From the cell containing the given text, extract its center point as [x, y] coordinate. 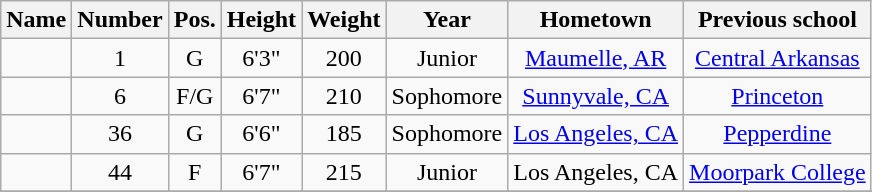
6 [120, 96]
Princeton [778, 96]
210 [344, 96]
Moorpark College [778, 172]
Hometown [596, 20]
1 [120, 58]
36 [120, 134]
Pepperdine [778, 134]
185 [344, 134]
6'6" [261, 134]
Weight [344, 20]
Number [120, 20]
215 [344, 172]
Previous school [778, 20]
6'3" [261, 58]
F [194, 172]
44 [120, 172]
Year [447, 20]
Maumelle, AR [596, 58]
F/G [194, 96]
200 [344, 58]
Height [261, 20]
Sunnyvale, CA [596, 96]
Pos. [194, 20]
Central Arkansas [778, 58]
Name [36, 20]
